From the cell containing the given text, extract its center point as [X, Y] coordinate. 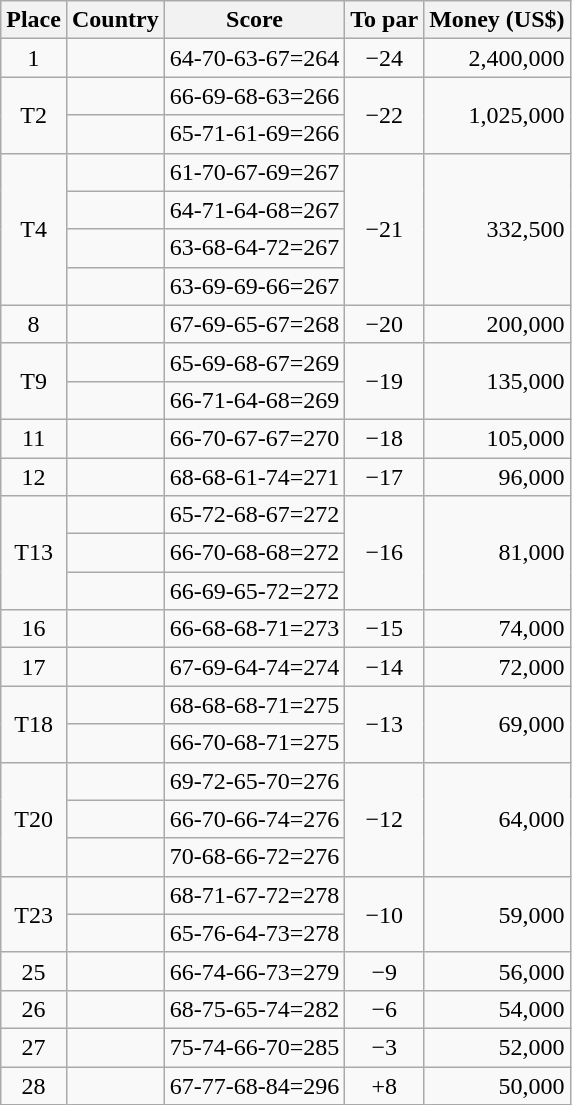
−18 [384, 438]
66-70-67-67=270 [254, 438]
56,000 [497, 971]
17 [34, 667]
70-68-66-72=276 [254, 857]
16 [34, 629]
65-76-64-73=278 [254, 933]
−12 [384, 819]
66-69-68-63=266 [254, 96]
Score [254, 20]
66-70-66-74=276 [254, 819]
66-69-65-72=272 [254, 591]
67-69-65-67=268 [254, 324]
−14 [384, 667]
−20 [384, 324]
T18 [34, 724]
8 [34, 324]
332,500 [497, 229]
−22 [384, 115]
50,000 [497, 1085]
Country [115, 20]
66-68-68-71=273 [254, 629]
64-71-64-68=267 [254, 210]
To par [384, 20]
−6 [384, 1009]
67-77-68-84=296 [254, 1085]
T9 [34, 381]
68-68-68-71=275 [254, 705]
Place [34, 20]
74,000 [497, 629]
−16 [384, 553]
−24 [384, 58]
27 [34, 1047]
61-70-67-69=267 [254, 172]
105,000 [497, 438]
69-72-65-70=276 [254, 781]
11 [34, 438]
65-69-68-67=269 [254, 362]
28 [34, 1085]
52,000 [497, 1047]
1 [34, 58]
−3 [384, 1047]
T23 [34, 914]
200,000 [497, 324]
65-71-61-69=266 [254, 134]
T20 [34, 819]
68-68-61-74=271 [254, 477]
81,000 [497, 553]
−15 [384, 629]
26 [34, 1009]
69,000 [497, 724]
T2 [34, 115]
68-75-65-74=282 [254, 1009]
54,000 [497, 1009]
72,000 [497, 667]
135,000 [497, 381]
63-68-64-72=267 [254, 248]
2,400,000 [497, 58]
96,000 [497, 477]
63-69-69-66=267 [254, 286]
−17 [384, 477]
66-70-68-68=272 [254, 553]
−21 [384, 229]
Money (US$) [497, 20]
−9 [384, 971]
1,025,000 [497, 115]
59,000 [497, 914]
68-71-67-72=278 [254, 895]
12 [34, 477]
64-70-63-67=264 [254, 58]
−19 [384, 381]
25 [34, 971]
−13 [384, 724]
75-74-66-70=285 [254, 1047]
T4 [34, 229]
64,000 [497, 819]
+8 [384, 1085]
T13 [34, 553]
65-72-68-67=272 [254, 515]
67-69-64-74=274 [254, 667]
−10 [384, 914]
66-71-64-68=269 [254, 400]
66-70-68-71=275 [254, 743]
66-74-66-73=279 [254, 971]
